Extract the (x, y) coordinate from the center of the cell holding the provided text.  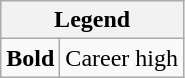
Career high (122, 58)
Legend (92, 20)
Bold (30, 58)
